Output the [x, y] coordinate of the center of the cell containing the given text.  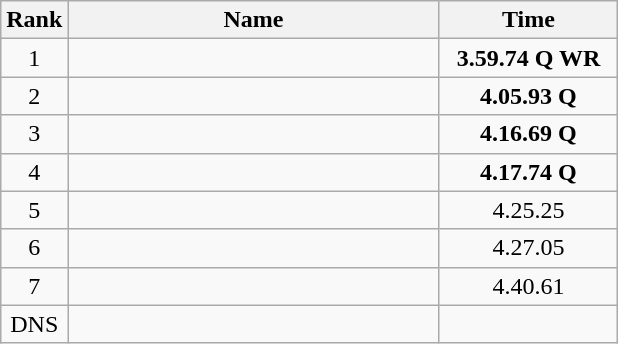
5 [34, 210]
4.17.74 Q [528, 172]
4.16.69 Q [528, 134]
3 [34, 134]
4.40.61 [528, 286]
Name [254, 20]
6 [34, 248]
4 [34, 172]
Rank [34, 20]
7 [34, 286]
4.05.93 Q [528, 96]
4.27.05 [528, 248]
1 [34, 58]
Time [528, 20]
3.59.74 Q WR [528, 58]
4.25.25 [528, 210]
2 [34, 96]
DNS [34, 324]
